Pinpoint the cell where the given text exists, returning its [x, y] midpoint coordinate. 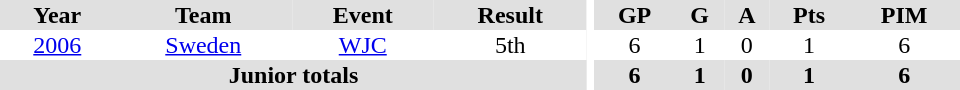
WJC [363, 45]
Pts [810, 15]
GP [635, 15]
Junior totals [294, 75]
A [747, 15]
5th [511, 45]
Team [204, 15]
PIM [904, 15]
Year [58, 15]
Result [511, 15]
G [700, 15]
Sweden [204, 45]
Event [363, 15]
2006 [58, 45]
